Capture the cell that displays the provided text and extract its [x, y] central coordinate. 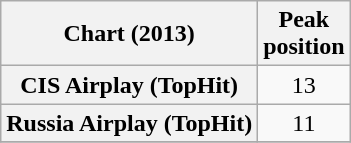
11 [304, 123]
Chart (2013) [130, 34]
13 [304, 85]
CIS Airplay (TopHit) [130, 85]
Peakposition [304, 34]
Russia Airplay (TopHit) [130, 123]
